Return the (X, Y) coordinate for the center point of the cell that contains the specified text.  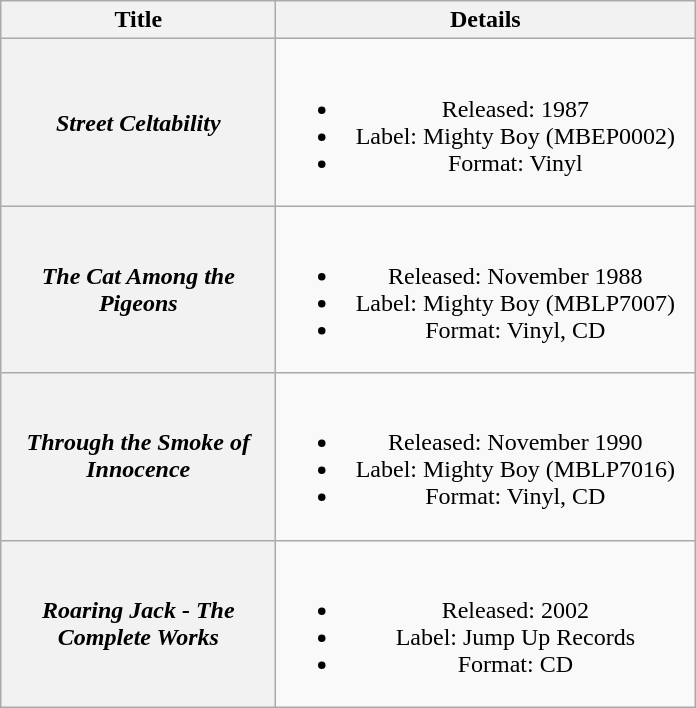
Roaring Jack - The Complete Works (138, 624)
Details (486, 20)
Released: November 1990Label: Mighty Boy (MBLP7016)Format: Vinyl, CD (486, 456)
Released: 2002Label: Jump Up RecordsFormat: CD (486, 624)
The Cat Among the Pigeons (138, 290)
Released: 1987Label: Mighty Boy (MBEP0002)Format: Vinyl (486, 122)
Released: November 1988Label: Mighty Boy (MBLP7007)Format: Vinyl, CD (486, 290)
Through the Smoke of Innocence (138, 456)
Title (138, 20)
Street Celtability (138, 122)
